Determine the [X, Y] coordinate at the center of the cell enclosing the given text.  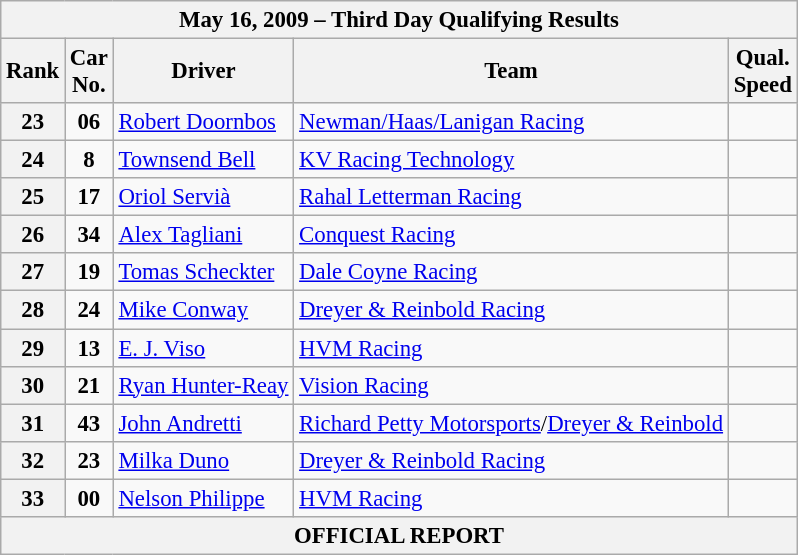
Oriol Servià [204, 197]
28 [33, 310]
Nelson Philippe [204, 498]
Qual.Speed [762, 72]
30 [33, 385]
32 [33, 460]
43 [90, 423]
E. J. Viso [204, 348]
25 [33, 197]
19 [90, 273]
Townsend Bell [204, 160]
31 [33, 423]
Vision Racing [512, 385]
33 [33, 498]
Rank [33, 72]
John Andretti [204, 423]
8 [90, 160]
Alex Tagliani [204, 235]
CarNo. [90, 72]
Driver [204, 72]
Rahal Letterman Racing [512, 197]
KV Racing Technology [512, 160]
13 [90, 348]
Tomas Scheckter [204, 273]
Robert Doornbos [204, 122]
29 [33, 348]
06 [90, 122]
26 [33, 235]
Dale Coyne Racing [512, 273]
Richard Petty Motorsports/Dreyer & Reinbold [512, 423]
21 [90, 385]
OFFICIAL REPORT [399, 536]
34 [90, 235]
May 16, 2009 – Third Day Qualifying Results [399, 20]
Newman/Haas/Lanigan Racing [512, 122]
27 [33, 273]
00 [90, 498]
Mike Conway [204, 310]
Conquest Racing [512, 235]
Milka Duno [204, 460]
Team [512, 72]
Ryan Hunter-Reay [204, 385]
17 [90, 197]
